For the text-containing cell, return its midpoint in (X, Y) coordinate format. 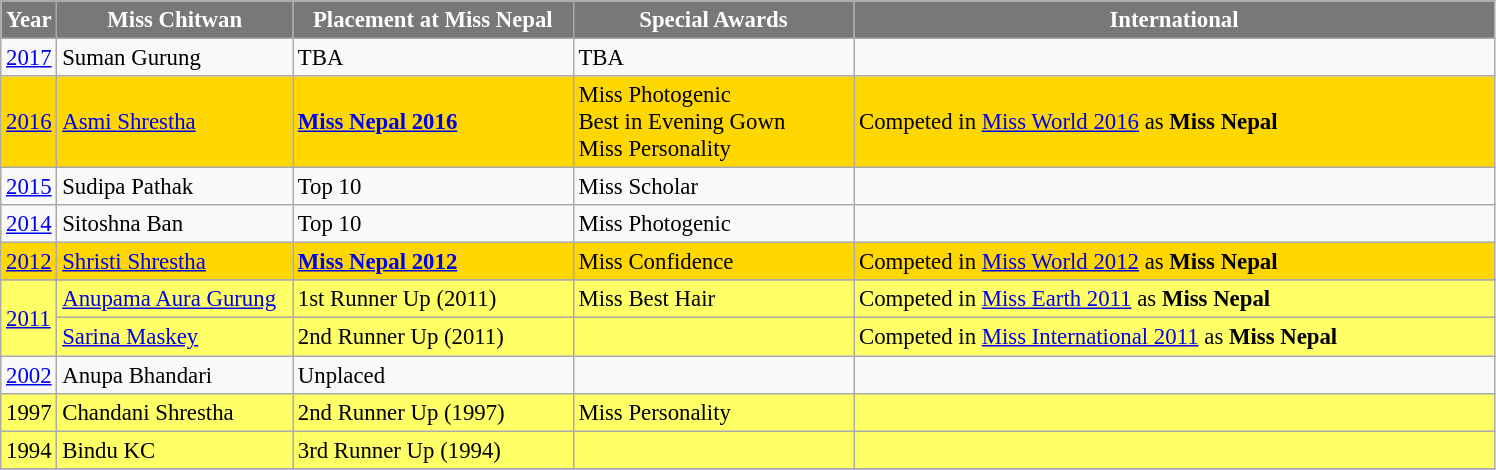
Sudipa Pathak (175, 187)
2014 (29, 224)
2015 (29, 187)
Miss Personality (714, 412)
Placement at Miss Nepal (432, 20)
International (1174, 20)
Unplaced (432, 375)
Anupama Aura Gurung (175, 299)
Miss Chitwan (175, 20)
Competed in Miss World 2012 as Miss Nepal (1174, 262)
Special Awards (714, 20)
Competed in Miss World 2016 as Miss Nepal (1174, 122)
2017 (29, 58)
Miss Scholar (714, 187)
Competed in Miss Earth 2011 as Miss Nepal (1174, 299)
2nd Runner Up (1997) (432, 412)
Sarina Maskey (175, 337)
2016 (29, 122)
Miss Nepal 2012 (432, 262)
Shristi Shrestha (175, 262)
Asmi Shrestha (175, 122)
Anupa Bhandari (175, 375)
Bindu KC (175, 450)
Miss Best Hair (714, 299)
2nd Runner Up (2011) (432, 337)
2002 (29, 375)
1st Runner Up (2011) (432, 299)
Competed in Miss International 2011 as Miss Nepal (1174, 337)
3rd Runner Up (1994) (432, 450)
Miss Confidence (714, 262)
Year (29, 20)
Suman Gurung (175, 58)
2011 (29, 318)
1994 (29, 450)
Miss Nepal 2016 (432, 122)
Miss Photogenic (714, 224)
1997 (29, 412)
2012 (29, 262)
Sitoshna Ban (175, 224)
Miss Photogenic Best in Evening Gown Miss Personality (714, 122)
Chandani Shrestha (175, 412)
